Return (X, Y) of the center of cell containing provided text 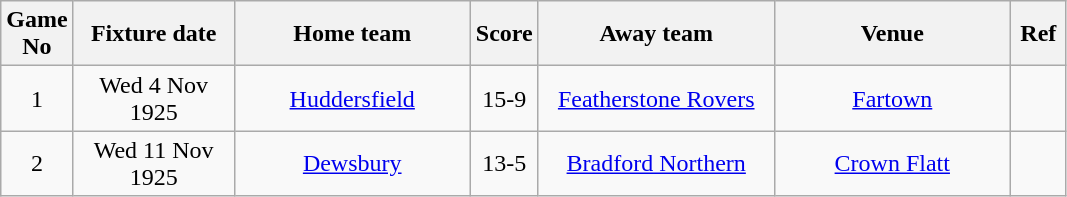
Fartown (892, 98)
Score (504, 34)
Huddersfield (352, 98)
Home team (352, 34)
1 (37, 98)
Wed 11 Nov 1925 (154, 164)
Fixture date (154, 34)
Dewsbury (352, 164)
Bradford Northern (656, 164)
Ref (1038, 34)
Away team (656, 34)
2 (37, 164)
Wed 4 Nov 1925 (154, 98)
Game No (37, 34)
Crown Flatt (892, 164)
Venue (892, 34)
15-9 (504, 98)
Featherstone Rovers (656, 98)
13-5 (504, 164)
